Return the (x, y) coordinate for the center point of the cell that contains the specified text.  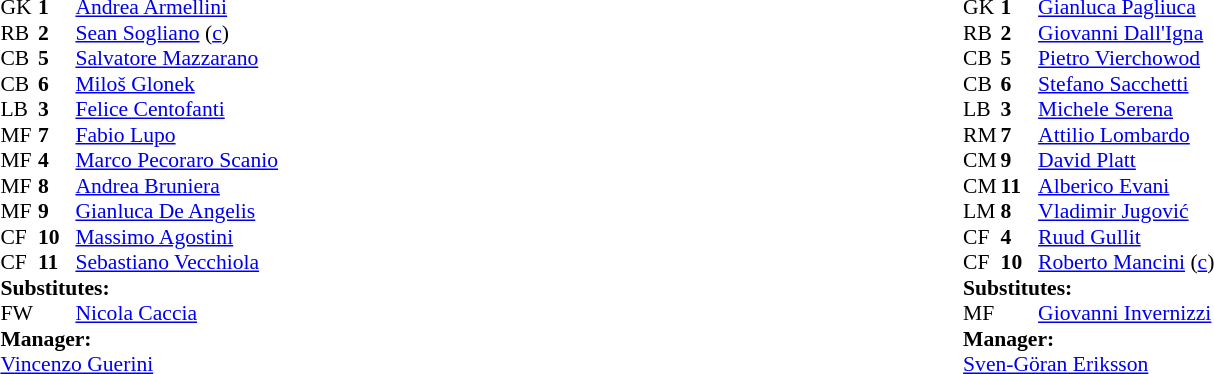
Giovanni Invernizzi (1126, 313)
Massimo Agostini (176, 237)
Andrea Bruniera (176, 186)
Sebastiano Vecchiola (176, 263)
Stefano Sacchetti (1126, 84)
FW (19, 313)
RM (982, 135)
Vladimir Jugović (1126, 211)
LM (982, 211)
Fabio Lupo (176, 135)
David Platt (1126, 161)
Miloš Glonek (176, 84)
Pietro Vierchowod (1126, 59)
Sean Sogliano (c) (176, 33)
Marco Pecoraro Scanio (176, 161)
Alberico Evani (1126, 186)
Salvatore Mazzarano (176, 59)
Ruud Gullit (1126, 237)
Roberto Mancini (c) (1126, 263)
Gianluca De Angelis (176, 211)
Nicola Caccia (176, 313)
Felice Centofanti (176, 109)
Michele Serena (1126, 109)
Attilio Lombardo (1126, 135)
Giovanni Dall'Igna (1126, 33)
